Identify which cell holds the provided text, then report its (x, y) central coordinate. 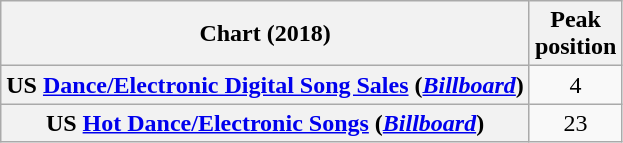
US Dance/Electronic Digital Song Sales (Billboard) (266, 85)
4 (575, 85)
Peakposition (575, 34)
Chart (2018) (266, 34)
23 (575, 123)
US Hot Dance/Electronic Songs (Billboard) (266, 123)
